Return the (x, y) coordinate for the center point of the cell that contains the specified text.  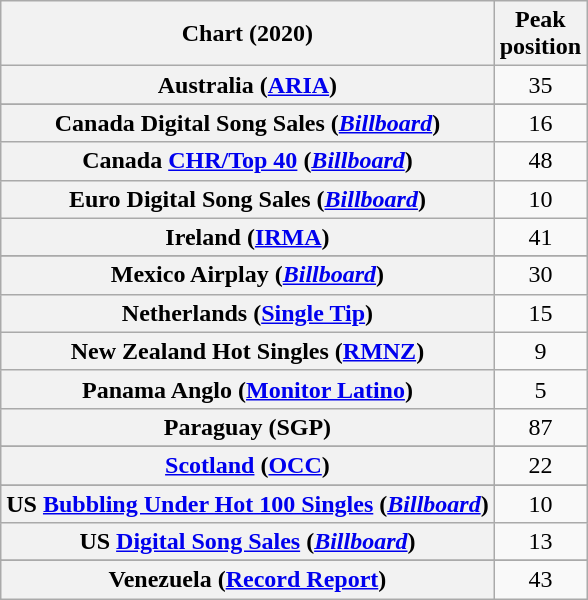
Canada CHR/Top 40 (Billboard) (248, 161)
Scotland (OCC) (248, 465)
Australia (ARIA) (248, 85)
13 (540, 542)
Euro Digital Song Sales (Billboard) (248, 199)
5 (540, 389)
Peakposition (540, 34)
35 (540, 85)
15 (540, 313)
Canada Digital Song Sales (Billboard) (248, 123)
Ireland (IRMA) (248, 237)
Chart (2020) (248, 34)
Netherlands (Single Tip) (248, 313)
Mexico Airplay (Billboard) (248, 275)
Venezuela (Record Report) (248, 580)
43 (540, 580)
Paraguay (SGP) (248, 427)
New Zealand Hot Singles (RMNZ) (248, 351)
9 (540, 351)
16 (540, 123)
48 (540, 161)
41 (540, 237)
US Bubbling Under Hot 100 Singles (Billboard) (248, 503)
US Digital Song Sales (Billboard) (248, 542)
22 (540, 465)
Panama Anglo (Monitor Latino) (248, 389)
30 (540, 275)
87 (540, 427)
